Determine the (X, Y) coordinate at the center of the cell enclosing the given text.  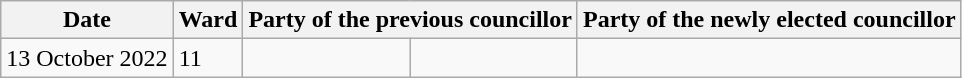
13 October 2022 (87, 58)
Date (87, 20)
11 (208, 58)
Ward (208, 20)
Party of the previous councillor (410, 20)
Party of the newly elected councillor (769, 20)
